Extract the (X, Y) coordinate from the center of the cell holding the provided text.  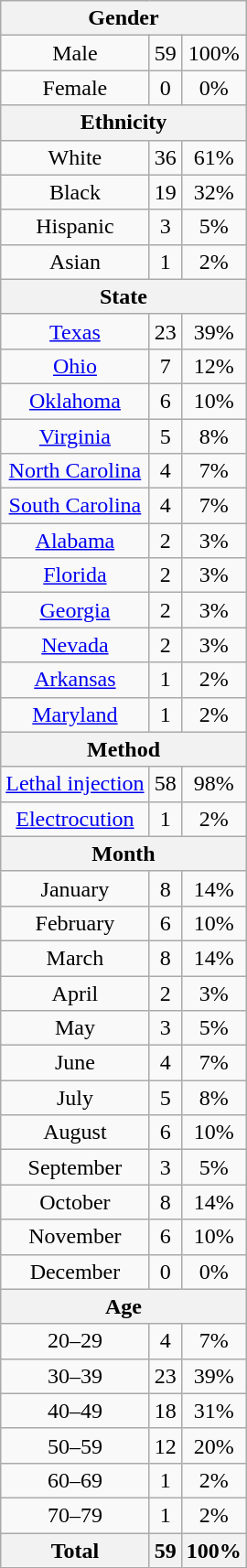
Male (75, 53)
Arkansas (75, 680)
98% (214, 784)
North Carolina (75, 471)
White (75, 157)
Oklahoma (75, 401)
November (75, 1237)
60–69 (75, 1480)
19 (165, 192)
61% (214, 157)
April (75, 993)
58 (165, 784)
32% (214, 192)
Nevada (75, 645)
Alabama (75, 541)
Method (123, 749)
February (75, 923)
December (75, 1272)
South Carolina (75, 506)
Asian (75, 262)
March (75, 958)
30–39 (75, 1376)
31% (214, 1411)
18 (165, 1411)
Virginia (75, 436)
20% (214, 1445)
50–59 (75, 1445)
Texas (75, 331)
Female (75, 88)
Ethnicity (123, 123)
January (75, 888)
Gender (123, 18)
Lethal injection (75, 784)
Florida (75, 575)
August (75, 1133)
Age (123, 1306)
June (75, 1063)
12% (214, 366)
Total (75, 1551)
7 (165, 366)
Ohio (75, 366)
Georgia (75, 610)
Electrocution (75, 819)
State (123, 296)
Month (123, 854)
12 (165, 1445)
40–49 (75, 1411)
May (75, 1028)
36 (165, 157)
Hispanic (75, 227)
70–79 (75, 1515)
September (75, 1167)
July (75, 1098)
20–29 (75, 1341)
Maryland (75, 714)
October (75, 1202)
Black (75, 192)
